From the cell containing the given text, extract its center point as (X, Y) coordinate. 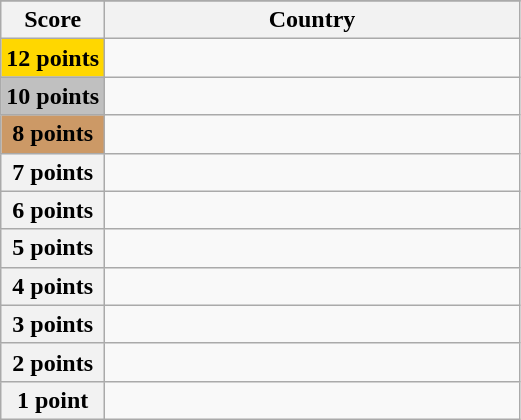
6 points (53, 210)
5 points (53, 248)
1 point (53, 400)
10 points (53, 96)
Country (312, 20)
3 points (53, 324)
8 points (53, 134)
Score (53, 20)
4 points (53, 286)
7 points (53, 172)
12 points (53, 58)
2 points (53, 362)
